Provide the [X, Y] coordinate of the cell's center where the given text is located.  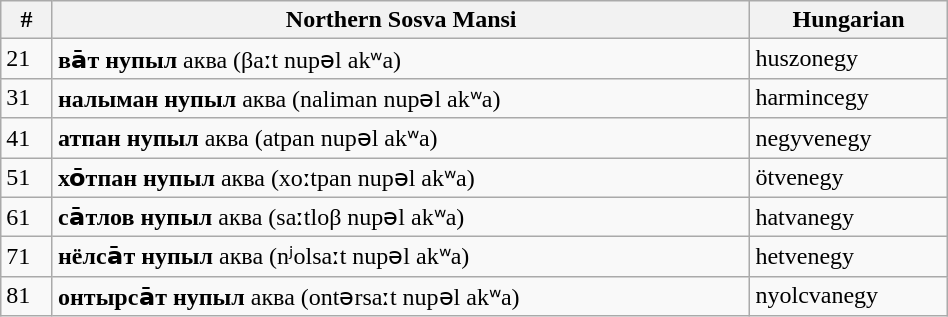
ва̄т нупыл аква (βaːt nupəl akʷa) [400, 59]
hatvanegy [848, 217]
ötvenegy [848, 178]
# [27, 20]
hetvenegy [848, 257]
налыман нупыл аква (naliman nupəl akʷa) [400, 98]
21 [27, 59]
31 [27, 98]
61 [27, 217]
нёлса̄т нупыл аква (nʲolsaːt nupəl akʷa) [400, 257]
атпан нупыл аква (atpan nupəl akʷa) [400, 138]
81 [27, 296]
Hungarian [848, 20]
negyvenegy [848, 138]
71 [27, 257]
са̄тлов нупыл аква (saːtloβ nupəl akʷa) [400, 217]
41 [27, 138]
nyolcvanegy [848, 296]
huszonegy [848, 59]
хо̄тпан нупыл аква (xoːtpan nupəl akʷa) [400, 178]
Northern Sosva Mansi [400, 20]
онтырса̄т нупыл аква (ontərsaːt nupəl akʷa) [400, 296]
harmincegy [848, 98]
51 [27, 178]
